Determine the [x, y] coordinate at the center of the cell enclosing the given text.  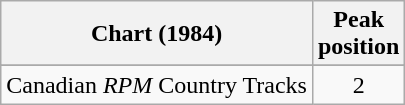
Chart (1984) [157, 34]
Canadian RPM Country Tracks [157, 85]
2 [358, 85]
Peakposition [358, 34]
